Pinpoint the cell where the given text exists, returning its [x, y] midpoint coordinate. 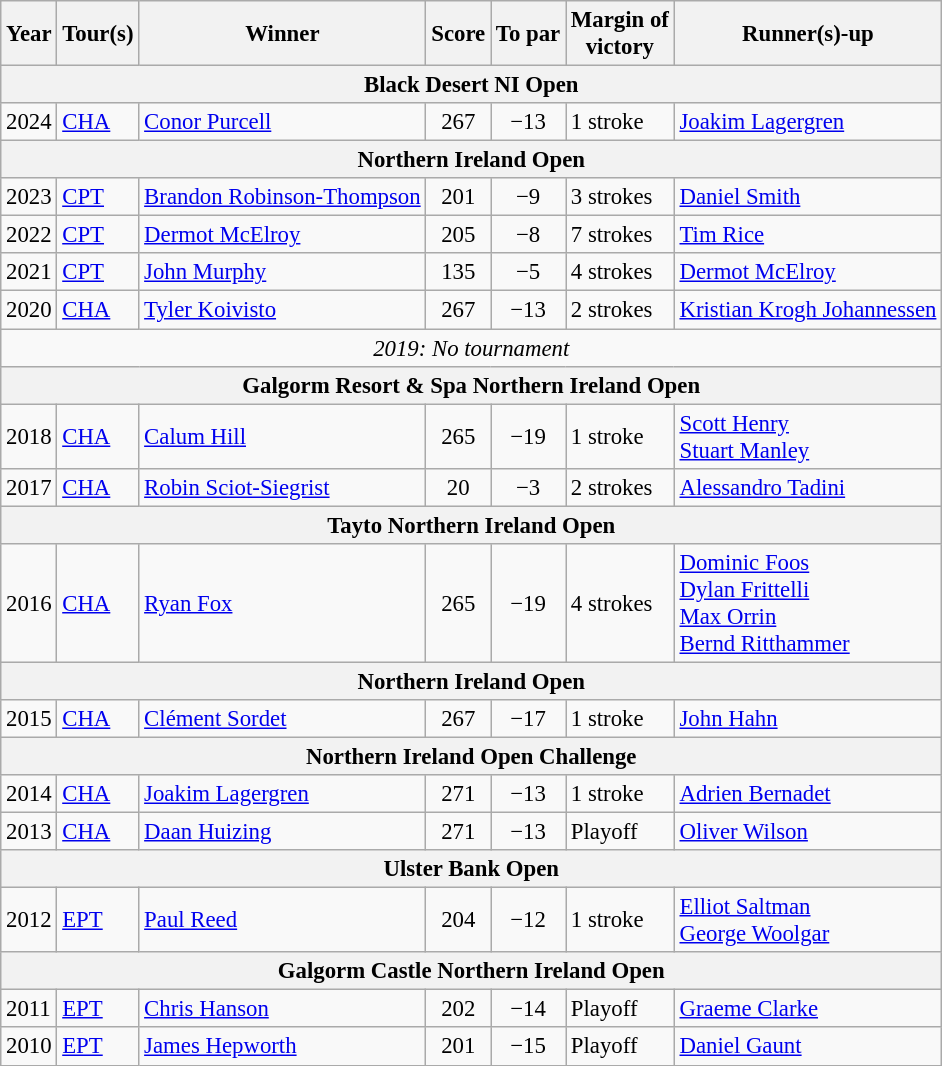
Clément Sordet [282, 719]
2024 [29, 122]
2012 [29, 920]
John Murphy [282, 273]
204 [458, 920]
2015 [29, 719]
Adrien Bernadet [808, 794]
Winner [282, 34]
Elliot Saltman George Woolgar [808, 920]
−15 [528, 1047]
2018 [29, 436]
Kristian Krogh Johannessen [808, 310]
Galgorm Resort & Spa Northern Ireland Open [472, 385]
Daan Huizing [282, 832]
2021 [29, 273]
Daniel Smith [808, 197]
2022 [29, 235]
Tour(s) [98, 34]
−8 [528, 235]
Graeme Clarke [808, 1009]
Score [458, 34]
135 [458, 273]
Calum Hill [282, 436]
Ulster Bank Open [472, 869]
−3 [528, 487]
Year [29, 34]
James Hepworth [282, 1047]
Black Desert NI Open [472, 85]
Robin Sciot-Siegrist [282, 487]
20 [458, 487]
7 strokes [620, 235]
Runner(s)-up [808, 34]
Oliver Wilson [808, 832]
Dominic Foos Dylan Frittelli Max Orrin Bernd Ritthammer [808, 604]
Ryan Fox [282, 604]
2014 [29, 794]
−5 [528, 273]
Galgorm Castle Northern Ireland Open [472, 971]
2023 [29, 197]
Brandon Robinson-Thompson [282, 197]
John Hahn [808, 719]
2020 [29, 310]
Daniel Gaunt [808, 1047]
−14 [528, 1009]
−9 [528, 197]
2010 [29, 1047]
Scott Henry Stuart Manley [808, 436]
Tyler Koivisto [282, 310]
2016 [29, 604]
Tim Rice [808, 235]
Alessandro Tadini [808, 487]
Chris Hanson [282, 1009]
Paul Reed [282, 920]
Tayto Northern Ireland Open [472, 525]
−12 [528, 920]
2013 [29, 832]
202 [458, 1009]
Conor Purcell [282, 122]
To par [528, 34]
Northern Ireland Open Challenge [472, 756]
205 [458, 235]
3 strokes [620, 197]
2019: No tournament [472, 348]
Margin ofvictory [620, 34]
2017 [29, 487]
−17 [528, 719]
2011 [29, 1009]
